Capture the cell that displays the provided text and extract its (x, y) central coordinate. 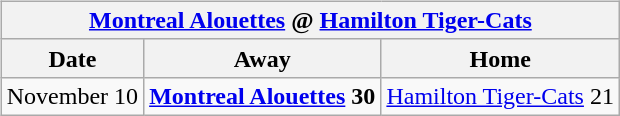
November 10 (72, 96)
Date (72, 58)
Hamilton Tiger-Cats 21 (500, 96)
Montreal Alouettes @ Hamilton Tiger-Cats (310, 20)
Home (500, 58)
Away (262, 58)
Montreal Alouettes 30 (262, 96)
